Pinpoint the cell where the given text exists, returning its [X, Y] midpoint coordinate. 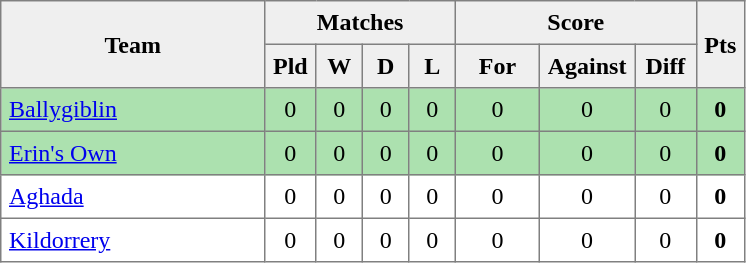
Matches [360, 23]
Pld [290, 66]
Erin's Own [133, 153]
Ballygiblin [133, 110]
Score [576, 23]
D [385, 66]
W [339, 66]
L [432, 66]
Kildorrery [133, 240]
Pts [720, 44]
Against [586, 66]
Aghada [133, 197]
Diff [666, 66]
Team [133, 44]
For [497, 66]
